Find where the given text appears and provide that cell's center as [x, y] coordinate. 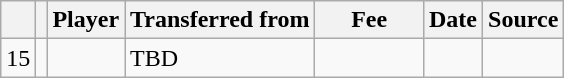
Source [524, 20]
15 [18, 58]
Fee [370, 20]
Player [86, 20]
Transferred from [220, 20]
TBD [220, 58]
Date [452, 20]
